From the cell containing the given text, extract its center point as (x, y) coordinate. 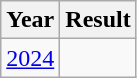
Year (30, 20)
2024 (30, 58)
Result (98, 20)
